Search for the cell housing the specified text and yield its [x, y] center coordinate. 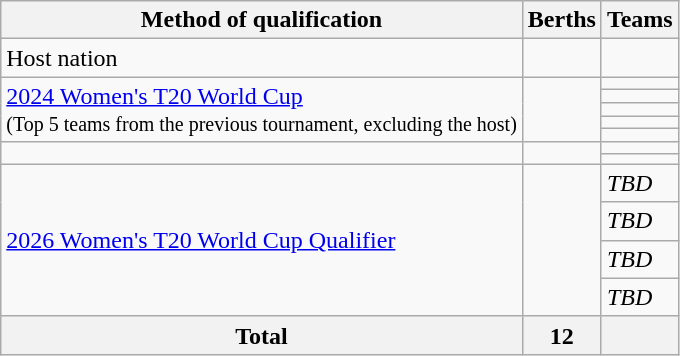
Host nation [262, 58]
Total [262, 335]
Teams [640, 20]
12 [562, 335]
2026 Women's T20 World Cup Qualifier [262, 240]
2024 Women's T20 World Cup(Top 5 teams from the previous tournament, excluding the host) [262, 110]
Method of qualification [262, 20]
Berths [562, 20]
